Extract the [x, y] coordinate from the center of the cell holding the provided text.  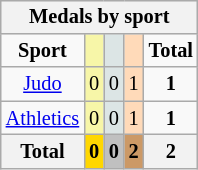
Sport [42, 51]
Judo [42, 84]
Athletics [42, 118]
Medals by sport [100, 17]
